Search for the cell housing the specified text and yield its (X, Y) center coordinate. 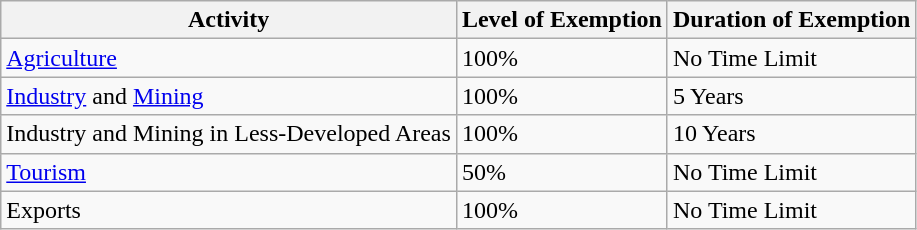
Level of Exemption (562, 20)
10 Years (791, 134)
Exports (229, 210)
50% (562, 172)
Tourism (229, 172)
Industry and Mining in Less-Developed Areas (229, 134)
5 Years (791, 96)
Industry and Mining (229, 96)
Duration of Exemption (791, 20)
Agriculture (229, 58)
Activity (229, 20)
